Provide the [X, Y] coordinate of the cell's center where the given text is located.  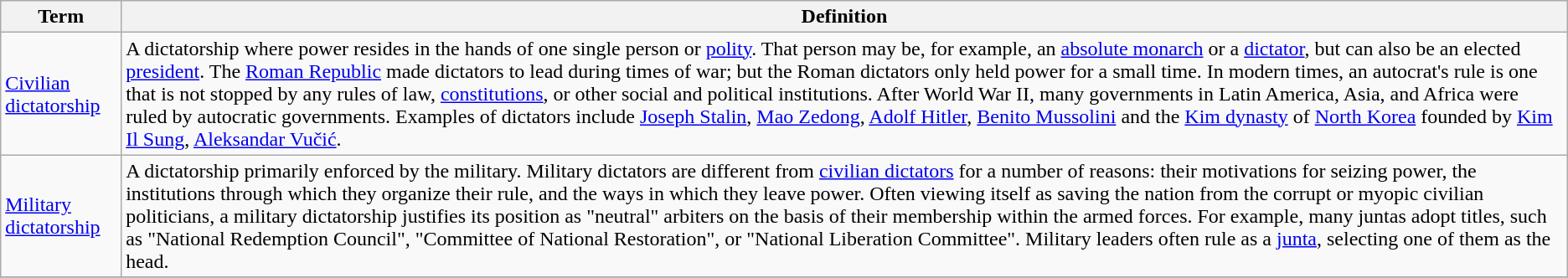
Military dictatorship [61, 216]
Civilian dictatorship [61, 94]
Definition [844, 17]
Term [61, 17]
